Output the [X, Y] coordinate of the center of the cell containing the given text.  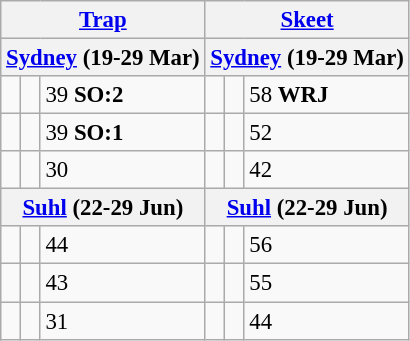
58 WRJ [326, 95]
Skeet [307, 20]
Trap [103, 20]
56 [326, 245]
52 [326, 133]
31 [122, 321]
30 [122, 170]
39 SO:2 [122, 95]
42 [326, 170]
43 [122, 283]
39 SO:1 [122, 133]
55 [326, 283]
